Pinpoint the cell where the given text exists, returning its (x, y) midpoint coordinate. 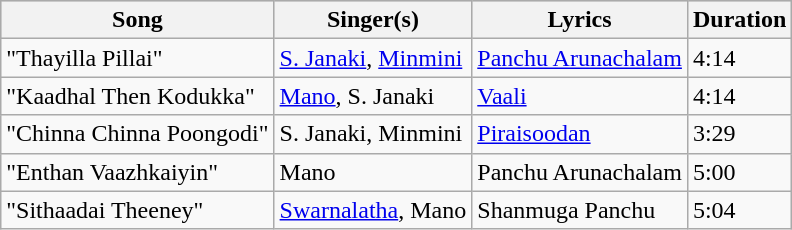
Singer(s) (373, 20)
Duration (739, 20)
Song (138, 20)
5:04 (739, 210)
3:29 (739, 134)
"Enthan Vaazhkaiyin" (138, 172)
Piraisoodan (580, 134)
"Kaadhal Then Kodukka" (138, 96)
Lyrics (580, 20)
Swarnalatha, Mano (373, 210)
"Chinna Chinna Poongodi" (138, 134)
"Sithaadai Theeney" (138, 210)
Shanmuga Panchu (580, 210)
Mano, S. Janaki (373, 96)
Mano (373, 172)
5:00 (739, 172)
"Thayilla Pillai" (138, 58)
Vaali (580, 96)
